Provide the (X, Y) coordinate of the cell's center where the given text is located.  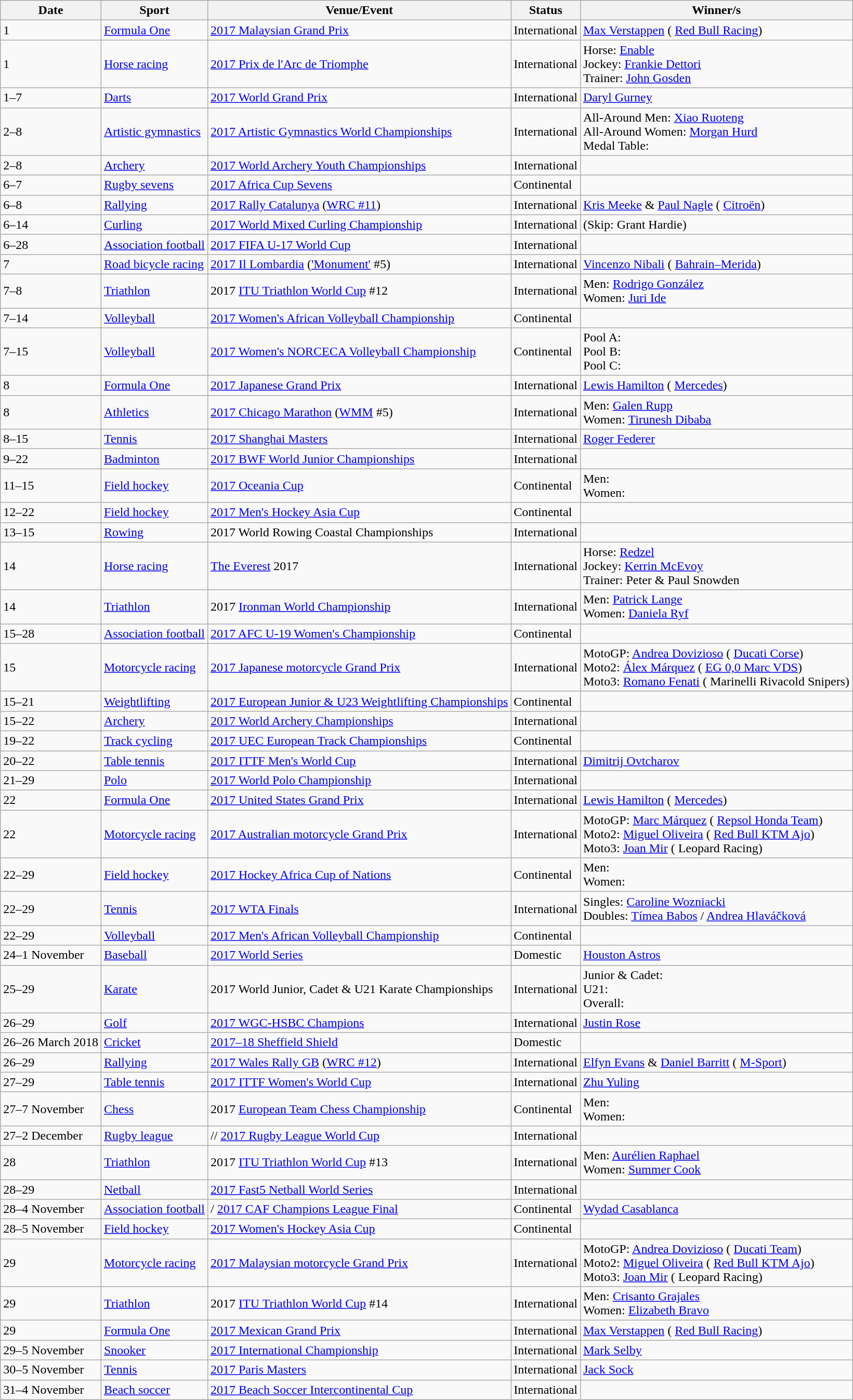
2017 Oceania Cup (359, 485)
Venue/Event (359, 10)
2017 European Team Chess Championship (359, 1109)
2017 Women's Hockey Asia Cup (359, 1229)
2017 United States Grand Prix (359, 800)
2017 Africa Cup Sevens (359, 185)
Rugby league (154, 1135)
Cricket (154, 1042)
25–29 (51, 989)
9–22 (51, 459)
2017 Wales Rally GB (WRC #12) (359, 1062)
2017 Japanese Grand Prix (359, 386)
2017 World Grand Prix (359, 98)
Horse: EnableJockey: Frankie DettoriTrainer: John Gosden (716, 64)
2017–18 Sheffield Shield (359, 1042)
31–4 November (51, 1390)
2017 Australian motorcycle Grand Prix (359, 834)
Vincenzo Nibali ( Bahrain–Merida) (716, 264)
Men: Patrick LangeWomen: Daniela Ryf (716, 607)
All-Around Men: Xiao RuotengAll-Around Women: Morgan HurdMedal Table: (716, 131)
2017 Men's Hockey Asia Cup (359, 512)
Status (546, 10)
2017 Malaysian motorcycle Grand Prix (359, 1263)
12–22 (51, 512)
2017 UEC European Track Championships (359, 741)
6–7 (51, 185)
8–15 (51, 439)
Men: Crisanto GrajalesWomen: Elizabeth Bravo (716, 1303)
Netball (154, 1190)
2017 Men's African Volleyball Championship (359, 935)
2017 Prix de l'Arc de Triomphe (359, 64)
Kris Meeke & Paul Nagle ( Citroën) (716, 205)
Road bicycle racing (154, 264)
2017 ITTF Women's World Cup (359, 1082)
Baseball (154, 955)
Curling (154, 224)
Athletics (154, 413)
Artistic gymnastics (154, 131)
Karate (154, 989)
20–22 (51, 760)
30–5 November (51, 1370)
Elfyn Evans & Daniel Barritt ( M-Sport) (716, 1062)
Winner/s (716, 10)
28–29 (51, 1190)
2017 Paris Masters (359, 1370)
7–8 (51, 291)
Zhu Yuling (716, 1082)
Pool A: Pool B: Pool C: (716, 352)
Polo (154, 781)
15–22 (51, 721)
Justin Rose (716, 1023)
2017 Fast5 Netball World Series (359, 1190)
7–14 (51, 318)
2017 Shanghai Masters (359, 439)
MotoGP: Andrea Dovizioso ( Ducati Team)Moto2: Miguel Oliveira ( Red Bull KTM Ajo)Moto3: Joan Mir ( Leopard Racing) (716, 1263)
2017 World Mixed Curling Championship (359, 224)
2017 World Series (359, 955)
1–7 (51, 98)
Houston Astros (716, 955)
21–29 (51, 781)
Golf (154, 1023)
Horse: RedzelJockey: Kerrin McEvoyTrainer: Peter & Paul Snowden (716, 566)
Wydad Casablanca (716, 1209)
13–15 (51, 532)
2017 European Junior & U23 Weightlifting Championships (359, 701)
28–4 November (51, 1209)
2017 AFC U-19 Women's Championship (359, 633)
Men: Rodrigo GonzálezWomen: Juri Ide (716, 291)
Rugby sevens (154, 185)
Junior & Cadet: U21: Overall: (716, 989)
Rowing (154, 532)
2017 FIFA U-17 World Cup (359, 244)
2017 Japanese motorcycle Grand Prix (359, 667)
27–29 (51, 1082)
28–5 November (51, 1229)
2017 Artistic Gymnastics World Championships (359, 131)
24–1 November (51, 955)
The Everest 2017 (359, 566)
19–22 (51, 741)
2017 BWF World Junior Championships (359, 459)
15–28 (51, 633)
Singles: Caroline WozniackiDoubles: Tímea Babos / Andrea Hlaváčková (716, 908)
Snooker (154, 1350)
15 (51, 667)
2017 World Rowing Coastal Championships (359, 532)
2017 Ironman World Championship (359, 607)
// 2017 Rugby League World Cup (359, 1135)
Badminton (154, 459)
2017 International Championship (359, 1350)
7–15 (51, 352)
Dimitrij Ovtcharov (716, 760)
27–7 November (51, 1109)
2017 Rally Catalunya (WRC #11) (359, 205)
Mark Selby (716, 1350)
Men: Galen RuppWomen: Tirunesh Dibaba (716, 413)
2017 Il Lombardia ('Monument' #5) (359, 264)
/ 2017 CAF Champions League Final (359, 1209)
Beach soccer (154, 1390)
15–21 (51, 701)
Men: Aurélien RaphaelWomen: Summer Cook (716, 1162)
29–5 November (51, 1350)
2017 Hockey Africa Cup of Nations (359, 875)
11–15 (51, 485)
Chess (154, 1109)
2017 ITU Triathlon World Cup #13 (359, 1162)
6–14 (51, 224)
Weightlifting (154, 701)
(Skip: Grant Hardie) (716, 224)
2017 WGC-HSBC Champions (359, 1023)
Track cycling (154, 741)
6–28 (51, 244)
26–26 March 2018 (51, 1042)
6–8 (51, 205)
2017 ITTF Men's World Cup (359, 760)
2017 World Archery Championships (359, 721)
2017 WTA Finals (359, 908)
2017 Women's African Volleyball Championship (359, 318)
Darts (154, 98)
2017 World Archery Youth Championships (359, 165)
2017 World Junior, Cadet & U21 Karate Championships (359, 989)
Date (51, 10)
2017 Mexican Grand Prix (359, 1330)
Jack Sock (716, 1370)
MotoGP: Marc Márquez ( Repsol Honda Team)Moto2: Miguel Oliveira ( Red Bull KTM Ajo)Moto3: Joan Mir ( Leopard Racing) (716, 834)
7 (51, 264)
2017 Chicago Marathon (WMM #5) (359, 413)
2017 ITU Triathlon World Cup #14 (359, 1303)
2017 Women's NORCECA Volleyball Championship (359, 352)
2017 Malaysian Grand Prix (359, 30)
2017 Beach Soccer Intercontinental Cup (359, 1390)
28 (51, 1162)
27–2 December (51, 1135)
2017 ITU Triathlon World Cup #12 (359, 291)
Roger Federer (716, 439)
MotoGP: Andrea Dovizioso ( Ducati Corse)Moto2: Álex Márquez ( EG 0,0 Marc VDS)Moto3: Romano Fenati ( Marinelli Rivacold Snipers) (716, 667)
Daryl Gurney (716, 98)
2017 World Polo Championship (359, 781)
Sport (154, 10)
